Identify which cell holds the provided text, then report its [X, Y] central coordinate. 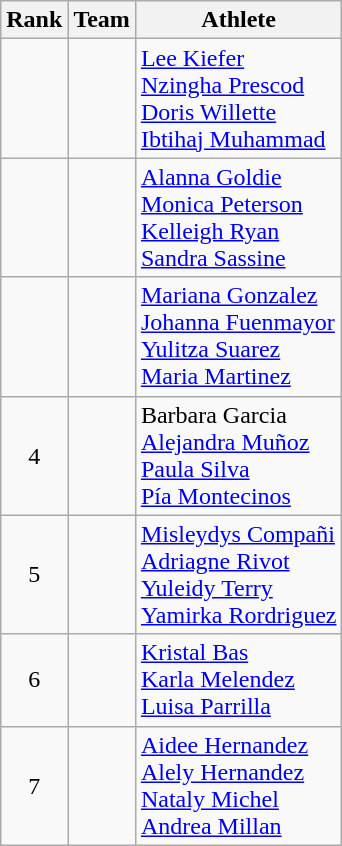
Mariana GonzalezJohanna FuenmayorYulitza SuarezMaria Martinez [238, 336]
5 [34, 574]
4 [34, 456]
Kristal BasKarla MelendezLuisa Parrilla [238, 680]
Misleydys CompañiAdriagne RivotYuleidy TerryYamirka Rordriguez [238, 574]
Lee KieferNzingha PrescodDoris WilletteIbtihaj Muhammad [238, 98]
Alanna GoldieMonica PetersonKelleigh RyanSandra Sassine [238, 218]
Team [102, 20]
7 [34, 786]
Barbara GarciaAlejandra MuñozPaula SilvaPía Montecinos [238, 456]
Rank [34, 20]
Athlete [238, 20]
6 [34, 680]
Aidee HernandezAlely HernandezNataly MichelAndrea Millan [238, 786]
